Output the (x, y) coordinate of the center of the cell containing the given text.  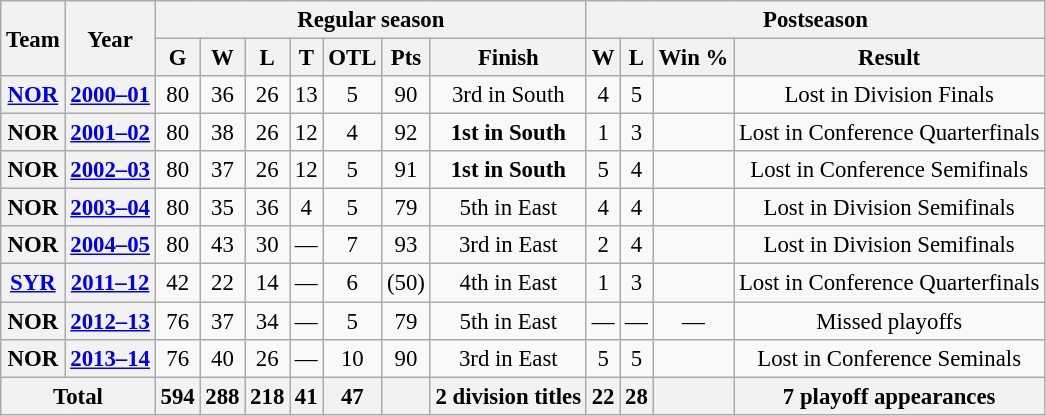
38 (222, 133)
30 (268, 245)
7 playoff appearances (890, 396)
43 (222, 245)
7 (352, 245)
34 (268, 321)
2001–02 (110, 133)
Regular season (370, 20)
92 (406, 133)
3rd in South (508, 95)
Lost in Conference Seminals (890, 358)
Pts (406, 58)
Total (78, 396)
91 (406, 170)
Win % (693, 58)
(50) (406, 283)
Postseason (815, 20)
93 (406, 245)
35 (222, 208)
2 (602, 245)
G (178, 58)
13 (306, 95)
10 (352, 358)
47 (352, 396)
2000–01 (110, 95)
Missed playoffs (890, 321)
Year (110, 38)
28 (636, 396)
T (306, 58)
2003–04 (110, 208)
14 (268, 283)
4th in East (508, 283)
2012–13 (110, 321)
2011–12 (110, 283)
2 division titles (508, 396)
Finish (508, 58)
Result (890, 58)
OTL (352, 58)
218 (268, 396)
6 (352, 283)
42 (178, 283)
Team (33, 38)
40 (222, 358)
288 (222, 396)
2004–05 (110, 245)
2013–14 (110, 358)
41 (306, 396)
Lost in Division Finals (890, 95)
SYR (33, 283)
2002–03 (110, 170)
594 (178, 396)
Lost in Conference Semifinals (890, 170)
